Scan for the cell matching the given text and deliver its [x, y] coordinate at center. 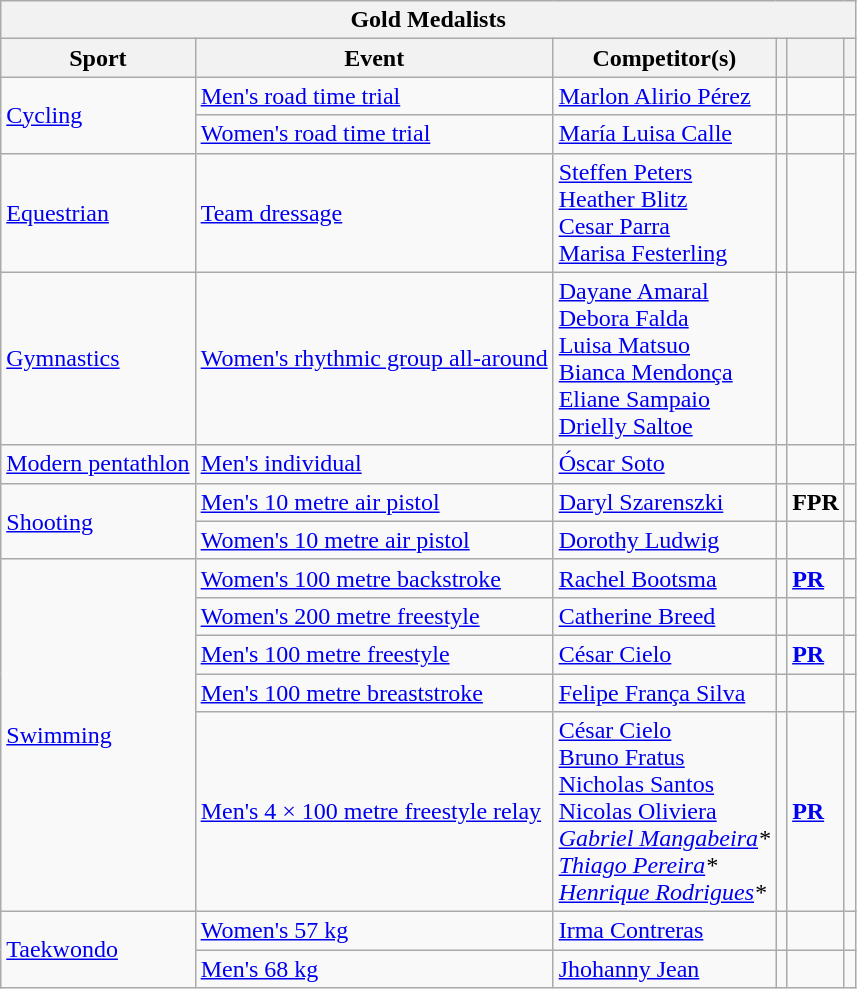
Men's 4 × 100 metre freestyle relay [374, 812]
Men's individual [374, 464]
Rachel Bootsma [664, 578]
Catherine Breed [664, 616]
Women's rhythmic group all-around [374, 358]
Óscar Soto [664, 464]
Cycling [98, 115]
Gymnastics [98, 358]
Men's 68 kg [374, 969]
Steffen Peters Heather Blitz Cesar Parra Marisa Festerling [664, 212]
Felipe França Silva [664, 693]
Daryl Szarenszki [664, 502]
Shooting [98, 521]
Men's 100 metre breaststroke [374, 693]
Women's 57 kg [374, 931]
Women's road time trial [374, 134]
Women's 200 metre freestyle [374, 616]
Men's 10 metre air pistol [374, 502]
Men's road time trial [374, 96]
Equestrian [98, 212]
FPR [816, 502]
Swimming [98, 735]
Modern pentathlon [98, 464]
Marlon Alirio Pérez [664, 96]
Irma Contreras [664, 931]
Women's 100 metre backstroke [374, 578]
Dorothy Ludwig [664, 540]
Gold Medalists [428, 20]
Dayane AmaralDebora FaldaLuisa MatsuoBianca MendonçaEliane SampaioDrielly Saltoe [664, 358]
María Luisa Calle [664, 134]
César CieloBruno FratusNicholas SantosNicolas OlivieraGabriel Mangabeira*Thiago Pereira*Henrique Rodrigues* [664, 812]
César Cielo [664, 654]
Competitor(s) [664, 58]
Event [374, 58]
Jhohanny Jean [664, 969]
Team dressage [374, 212]
Taekwondo [98, 950]
Sport [98, 58]
Men's 100 metre freestyle [374, 654]
Women's 10 metre air pistol [374, 540]
